Extract the [X, Y] coordinate from the center of the cell holding the provided text.  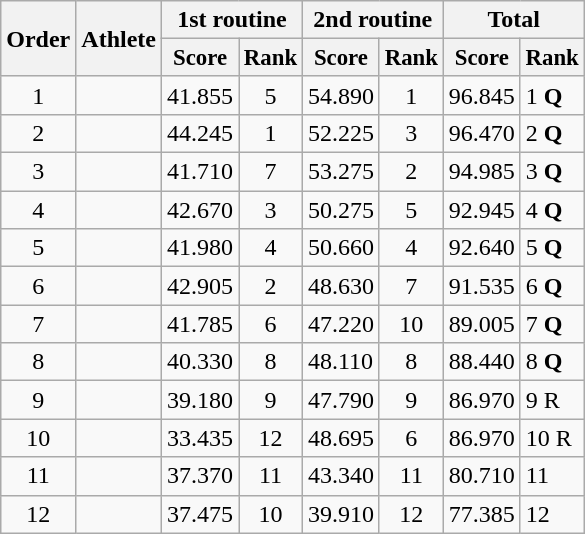
5 Q [552, 248]
39.910 [340, 514]
47.790 [340, 400]
92.945 [482, 210]
88.440 [482, 362]
48.630 [340, 286]
1 Q [552, 95]
41.710 [200, 172]
37.475 [200, 514]
44.245 [200, 133]
91.535 [482, 286]
Total [514, 20]
Athlete [119, 39]
41.785 [200, 324]
96.470 [482, 133]
48.695 [340, 438]
80.710 [482, 476]
37.370 [200, 476]
6 Q [552, 286]
2 Q [552, 133]
94.985 [482, 172]
42.905 [200, 286]
10 R [552, 438]
40.330 [200, 362]
47.220 [340, 324]
9 R [552, 400]
53.275 [340, 172]
3 Q [552, 172]
77.385 [482, 514]
7 Q [552, 324]
2nd routine [372, 20]
89.005 [482, 324]
52.225 [340, 133]
8 Q [552, 362]
48.110 [340, 362]
41.980 [200, 248]
Order [38, 39]
39.180 [200, 400]
33.435 [200, 438]
41.855 [200, 95]
92.640 [482, 248]
96.845 [482, 95]
42.670 [200, 210]
54.890 [340, 95]
4 Q [552, 210]
43.340 [340, 476]
50.275 [340, 210]
50.660 [340, 248]
1st routine [232, 20]
